Locate the cell with the specified text and output its [x, y] center coordinate. 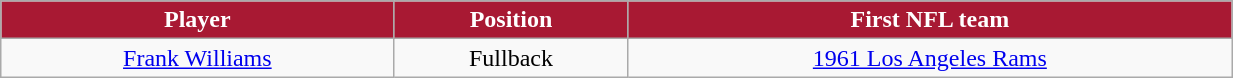
Position [511, 20]
Fullback [511, 58]
Frank Williams [198, 58]
First NFL team [930, 20]
1961 Los Angeles Rams [930, 58]
Player [198, 20]
